Pinpoint the cell where the given text exists, returning its (x, y) midpoint coordinate. 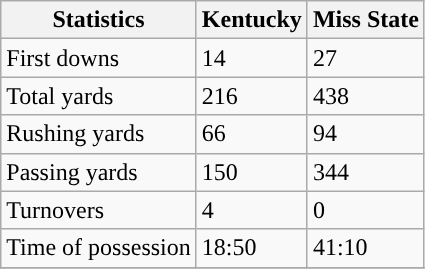
Statistics (99, 20)
Time of possession (99, 248)
14 (252, 58)
66 (252, 134)
216 (252, 96)
41:10 (366, 248)
94 (366, 134)
First downs (99, 58)
18:50 (252, 248)
344 (366, 172)
Turnovers (99, 210)
Kentucky (252, 20)
Rushing yards (99, 134)
0 (366, 210)
4 (252, 210)
Total yards (99, 96)
Miss State (366, 20)
27 (366, 58)
150 (252, 172)
438 (366, 96)
Passing yards (99, 172)
